Identify which cell holds the provided text, then report its [x, y] central coordinate. 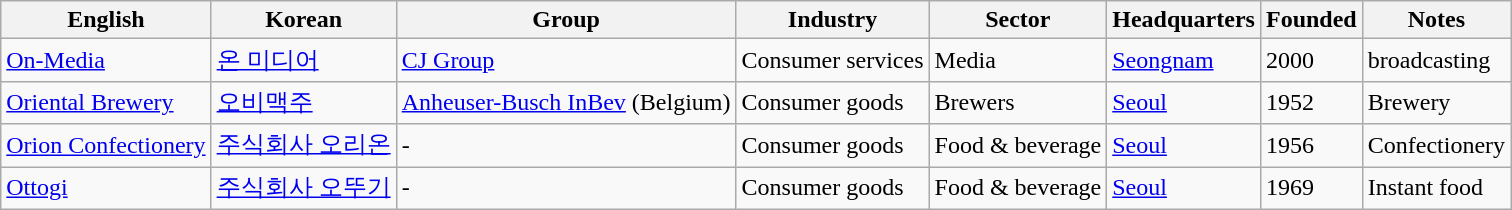
Media [1018, 60]
1956 [1311, 146]
Group [566, 20]
Notes [1436, 20]
Anheuser-Busch InBev (Belgium) [566, 102]
Brewers [1018, 102]
Industry [832, 20]
Oriental Brewery [106, 102]
2000 [1311, 60]
CJ Group [566, 60]
English [106, 20]
Ottogi [106, 188]
Brewery [1436, 102]
Seongnam [1184, 60]
Headquarters [1184, 20]
온 미디어 [304, 60]
broadcasting [1436, 60]
Confectionery [1436, 146]
1952 [1311, 102]
Sector [1018, 20]
On-Media [106, 60]
Instant food [1436, 188]
Korean [304, 20]
오비맥주 [304, 102]
주식회사 오뚜기 [304, 188]
주식회사 오리온 [304, 146]
1969 [1311, 188]
Founded [1311, 20]
Consumer services [832, 60]
Orion Confectionery [106, 146]
